Provide the [x, y] coordinate of the cell's center where the given text is located.  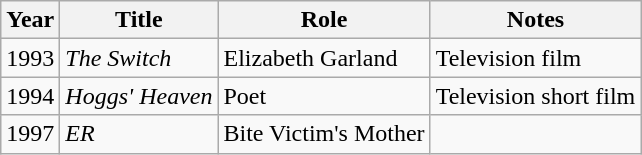
Bite Victim's Mother [324, 134]
1993 [30, 58]
1997 [30, 134]
Poet [324, 96]
Elizabeth Garland [324, 58]
Role [324, 20]
Notes [536, 20]
1994 [30, 96]
Hoggs' Heaven [139, 96]
Year [30, 20]
Title [139, 20]
The Switch [139, 58]
ER [139, 134]
Television film [536, 58]
Television short film [536, 96]
